From the cell containing the given text, extract its center point as (x, y) coordinate. 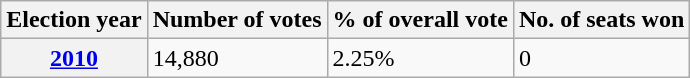
% of overall vote (420, 20)
Number of votes (237, 20)
No. of seats won (601, 20)
2.25% (420, 58)
2010 (74, 58)
14,880 (237, 58)
Election year (74, 20)
0 (601, 58)
